Determine the (x, y) coordinate at the center of the cell enclosing the given text.  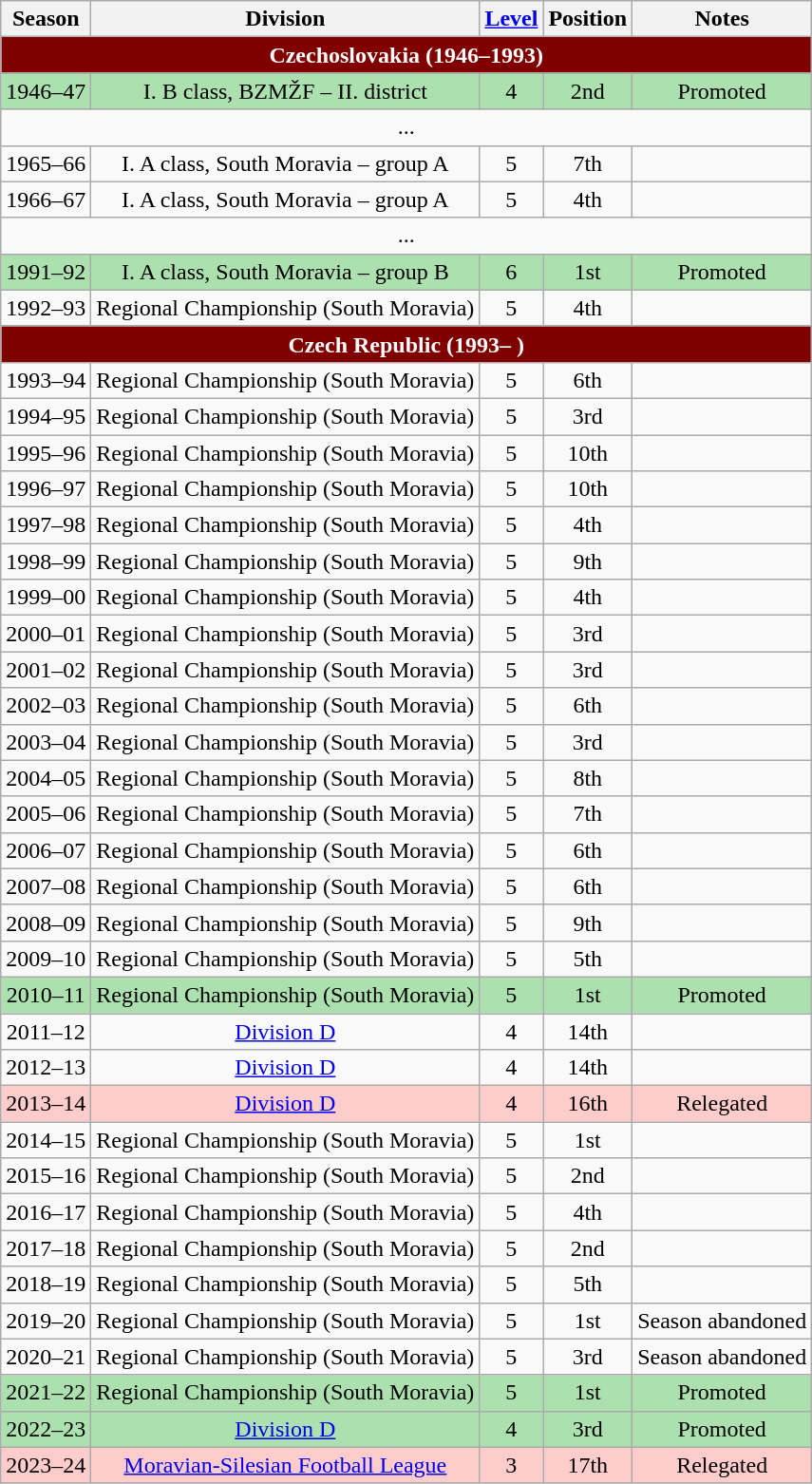
2002–03 (46, 706)
Moravian-Silesian Football League (285, 1465)
2019–20 (46, 1321)
Czech Republic (1993– ) (406, 344)
1965–66 (46, 163)
2016–17 (46, 1212)
1996–97 (46, 489)
2006–07 (46, 850)
1966–67 (46, 200)
1999–00 (46, 598)
1991–92 (46, 272)
6 (511, 272)
2012–13 (46, 1068)
2000–01 (46, 634)
Notes (722, 19)
16th (588, 1104)
1995–96 (46, 453)
Division (285, 19)
Season (46, 19)
8th (588, 778)
I. A class, South Moravia – group B (285, 272)
17th (588, 1465)
2023–24 (46, 1465)
Position (588, 19)
2013–14 (46, 1104)
2008–09 (46, 923)
2001–02 (46, 670)
2004–05 (46, 778)
2021–22 (46, 1393)
Level (511, 19)
2018–19 (46, 1284)
1946–47 (46, 91)
2014–15 (46, 1140)
Czechoslovakia (1946–1993) (406, 55)
2005–06 (46, 814)
1998–99 (46, 561)
I. B class, BZMŽF – II. district (285, 91)
2011–12 (46, 1031)
2020–21 (46, 1357)
2017–18 (46, 1248)
1992–93 (46, 308)
2015–16 (46, 1176)
2010–11 (46, 995)
1994–95 (46, 416)
1997–98 (46, 525)
2007–08 (46, 886)
2009–10 (46, 959)
2003–04 (46, 742)
2022–23 (46, 1429)
1993–94 (46, 380)
3 (511, 1465)
